Extract the [X, Y] coordinate from the center of the cell holding the provided text.  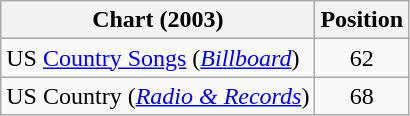
62 [362, 58]
US Country (Radio & Records) [158, 96]
Chart (2003) [158, 20]
68 [362, 96]
US Country Songs (Billboard) [158, 58]
Position [362, 20]
